Search for the cell housing the specified text and yield its [X, Y] center coordinate. 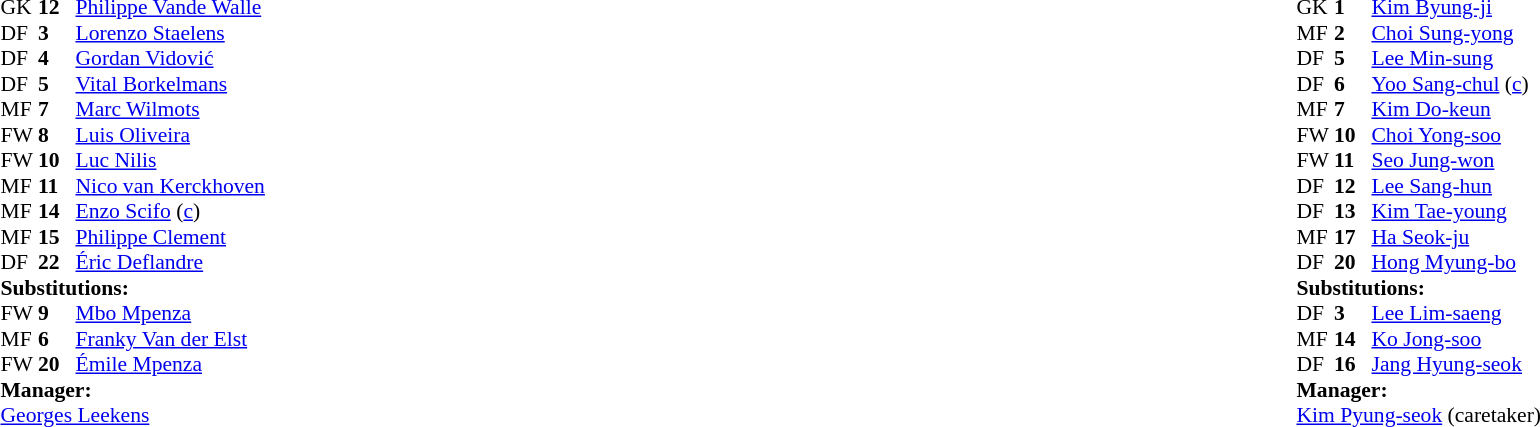
Marc Wilmots [170, 109]
Philippe Clement [170, 237]
Nico van Kerckhoven [170, 186]
Enzo Scifo (c) [170, 211]
15 [57, 237]
2 [1353, 33]
Vital Borkelmans [170, 84]
4 [57, 59]
Émile Mpenza [170, 365]
9 [57, 313]
Luis Oliveira [170, 135]
Gordan Vidović [170, 59]
Mbo Mpenza [170, 313]
8 [57, 135]
Éric Deflandre [170, 263]
17 [1353, 237]
Lorenzo Staelens [170, 33]
Franky Van der Elst [170, 339]
Manager: [132, 390]
16 [1353, 365]
12 [1353, 186]
22 [57, 263]
Luc Nilis [170, 161]
13 [1353, 211]
Substitutions: [132, 288]
